Return the [X, Y] coordinate for the center point of the cell that contains the specified text.  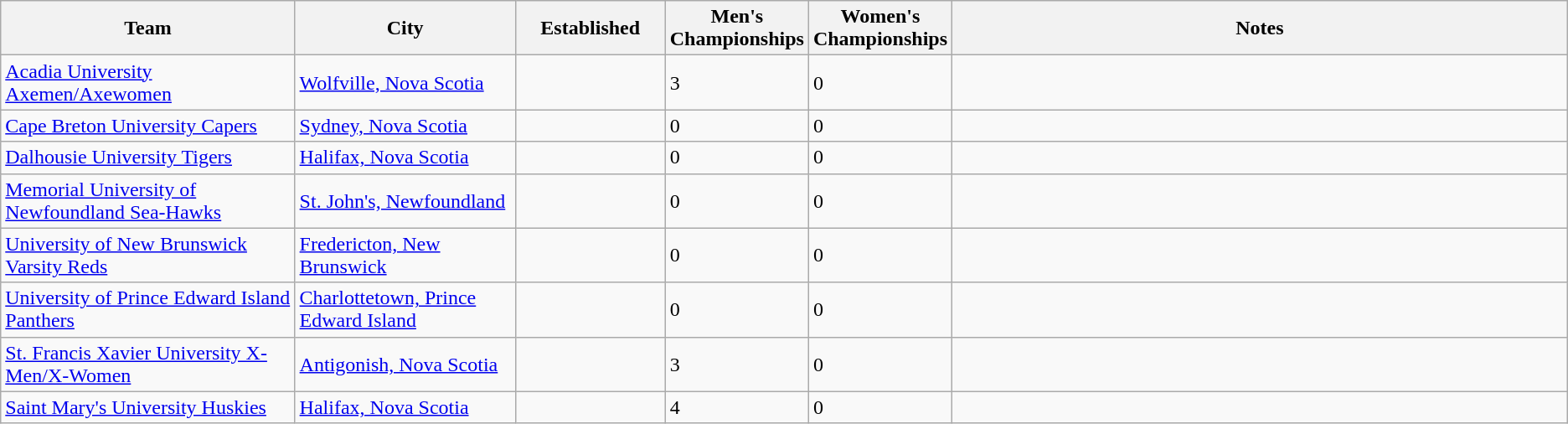
Sydney, Nova Scotia [405, 126]
Charlottetown, Prince Edward Island [405, 310]
Notes [1260, 28]
Cape Breton University Capers [147, 126]
Dalhousie University Tigers [147, 158]
Antigonish, Nova Scotia [405, 364]
Women's Championships [879, 28]
St. John's, Newfoundland [405, 201]
Wolfville, Nova Scotia [405, 82]
Fredericton, New Brunswick [405, 255]
Acadia University Axemen/Axewomen [147, 82]
St. Francis Xavier University X-Men/X-Women [147, 364]
University of New Brunswick Varsity Reds [147, 255]
Team [147, 28]
Men's Championships [737, 28]
Saint Mary's University Huskies [147, 407]
Memorial University of Newfoundland Sea-Hawks [147, 201]
Established [590, 28]
City [405, 28]
University of Prince Edward Island Panthers [147, 310]
4 [737, 407]
